Provide the [x, y] coordinate of the cell's center where the given text is located.  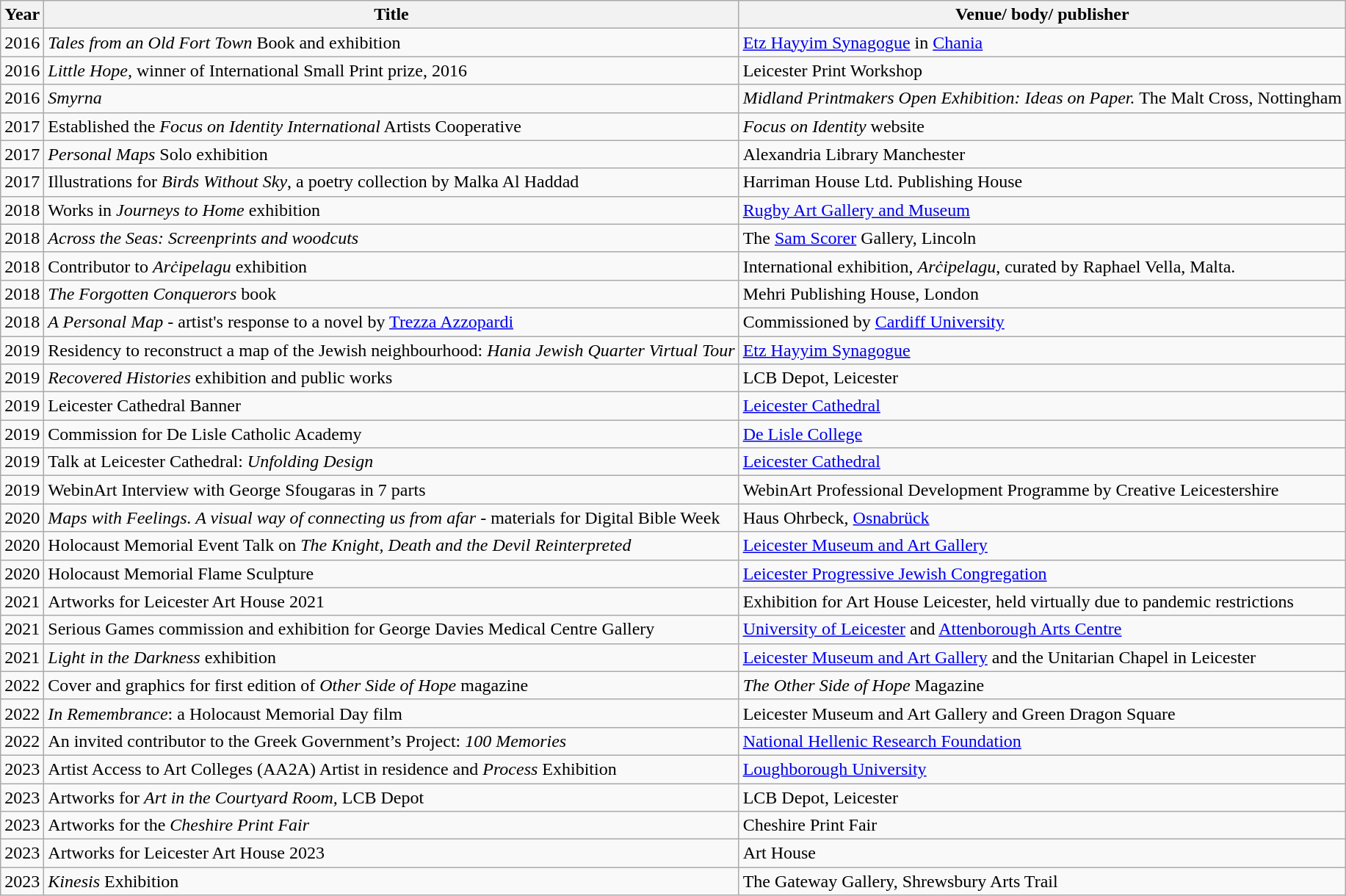
Artist Access to Art Colleges (AA2A) Artist in residence and Process Exhibition [391, 769]
Rugby Art Gallery and Museum [1043, 210]
A Personal Map - artist's response to a novel by Trezza Azzopardi [391, 322]
Title [391, 15]
Works in Journeys to Home exhibition [391, 210]
Holocaust Memorial Event Talk on The Knight, Death and the Devil Reinterpreted [391, 546]
Illustrations for Birds Without Sky, a poetry collection by Malka Al Haddad [391, 182]
De Lisle College [1043, 434]
Etz Hayyim Synagogue [1043, 350]
Commissioned by Cardiff University [1043, 322]
Leicester Cathedral Banner [391, 406]
Holocaust Memorial Flame Sculpture [391, 574]
Personal Maps Solo exhibition [391, 154]
Cheshire Print Fair [1043, 825]
The Gateway Gallery, Shrewsbury Arts Trail [1043, 881]
Leicester Museum and Art Gallery and Green Dragon Square [1043, 713]
An invited contributor to the Greek Government’s Project: 100 Memories [391, 741]
University of Leicester and Attenborough Arts Centre [1043, 629]
Mehri Publishing House, London [1043, 294]
Art House [1043, 853]
International exhibition, Arċipelagu, curated by Raphael Vella, Malta. [1043, 266]
The Other Side of Hope Magazine [1043, 685]
WebinArt Interview with George Sfougaras in 7 parts [391, 490]
The Sam Scorer Gallery, Lincoln [1043, 238]
Artworks for Art in the Courtyard Room, LCB Depot [391, 797]
The Forgotten Conquerors book [391, 294]
Leicester Museum and Art Gallery [1043, 546]
Established the Focus on Identity International Artists Cooperative [391, 126]
WebinArt Professional Development Programme by Creative Leicestershire [1043, 490]
Smyrna [391, 98]
Maps with Feelings. A visual way of connecting us from afar - materials for Digital Bible Week [391, 518]
Cover and graphics for first edition of Other Side of Hope magazine [391, 685]
Focus on Identity website [1043, 126]
Alexandria Library Manchester [1043, 154]
Kinesis Exhibition [391, 881]
Across the Seas: Screenprints and woodcuts [391, 238]
Leicester Museum and Art Gallery and the Unitarian Chapel in Leicester [1043, 657]
In Remembrance: a Holocaust Memorial Day film [391, 713]
Exhibition for Art House Leicester, held virtually due to pandemic restrictions [1043, 601]
Leicester Print Workshop [1043, 71]
Tales from an Old Fort Town Book and exhibition [391, 43]
Commission for De Lisle Catholic Academy [391, 434]
Haus Ohrbeck, Osnabrück [1043, 518]
Light in the Darkness exhibition [391, 657]
Little Hope, winner of International Small Print prize, 2016 [391, 71]
Venue/ body/ publisher [1043, 15]
Talk at Leicester Cathedral: Unfolding Design [391, 462]
Midland Printmakers Open Exhibition: Ideas on Paper. The Malt Cross, Nottingham [1043, 98]
Contributor to Arċipelagu exhibition [391, 266]
Artworks for Leicester Art House 2021 [391, 601]
Residency to reconstruct a map of the Jewish neighbourhood: Hania Jewish Quarter Virtual Tour [391, 350]
Artworks for Leicester Art House 2023 [391, 853]
Year [22, 15]
National Hellenic Research Foundation [1043, 741]
Artworks for the Cheshire Print Fair [391, 825]
Serious Games commission and exhibition for George Davies Medical Centre Gallery [391, 629]
Etz Hayyim Synagogue in Chania [1043, 43]
Loughborough University [1043, 769]
Harriman House Ltd. Publishing House [1043, 182]
Leicester Progressive Jewish Congregation [1043, 574]
Recovered Histories exhibition and public works [391, 378]
